Provide the [x, y] coordinate of the cell's center where the given text is located.  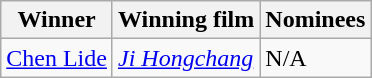
Winner [57, 20]
Nominees [316, 20]
Ji Hongchang [186, 58]
Chen Lide [57, 58]
N/A [316, 58]
Winning film [186, 20]
